Determine the (X, Y) coordinate at the center of the cell enclosing the given text.  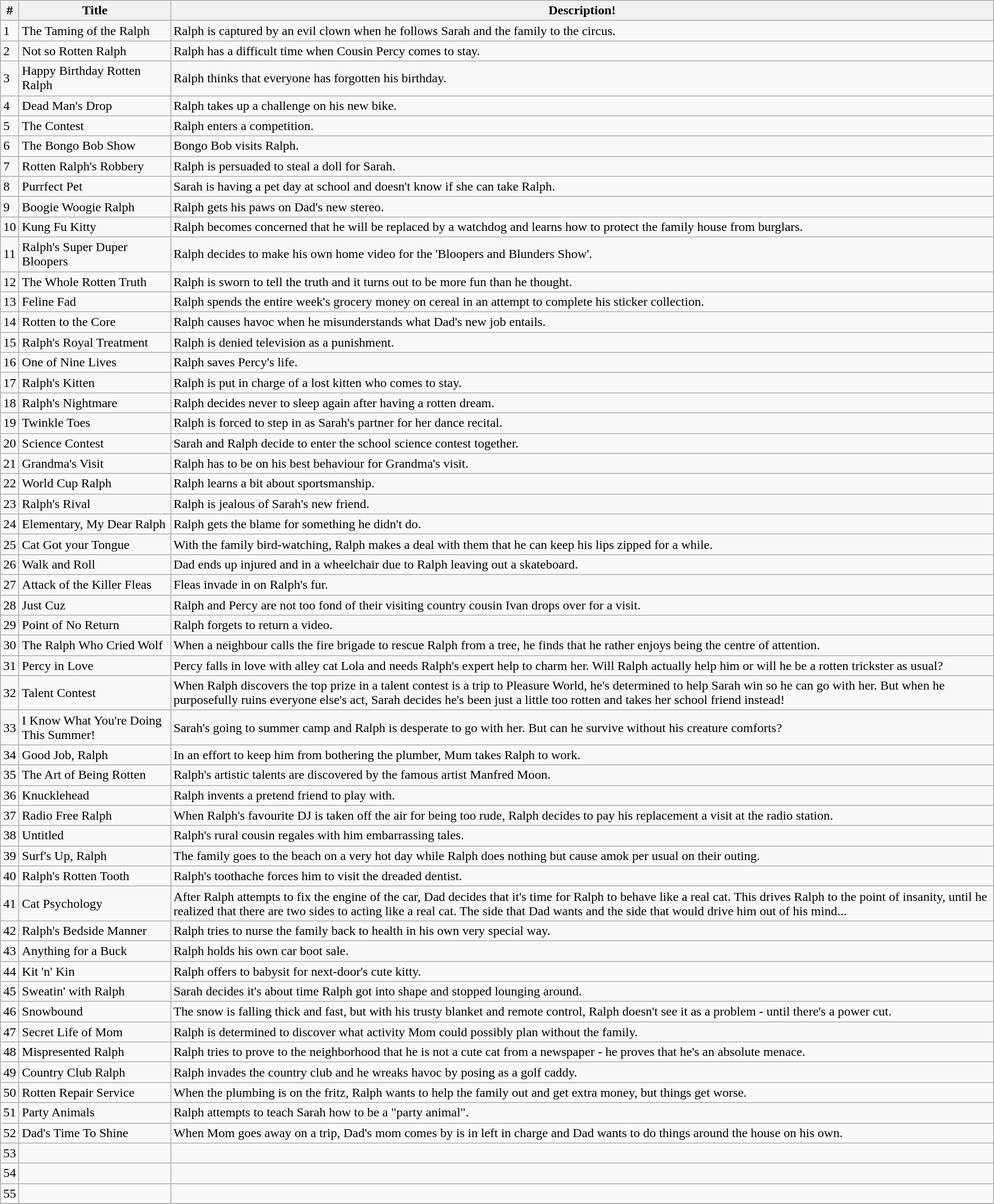
12 (10, 282)
47 (10, 1032)
I Know What You're Doing This Summer! (95, 727)
Ralph saves Percy's life. (582, 363)
Radio Free Ralph (95, 815)
Cat Got your Tongue (95, 544)
Ralph spends the entire week's grocery money on cereal in an attempt to complete his sticker collection. (582, 302)
Bongo Bob visits Ralph. (582, 146)
15 (10, 342)
Mispresented Ralph (95, 1052)
51 (10, 1113)
Ralph thinks that everyone has forgotten his birthday. (582, 79)
Ralph's Rival (95, 504)
Description! (582, 11)
Feline Fad (95, 302)
Snowbound (95, 1012)
Ralph is sworn to tell the truth and it turns out to be more fun than he thought. (582, 282)
2 (10, 51)
Grandma's Visit (95, 463)
Dad ends up injured and in a wheelchair due to Ralph leaving out a skateboard. (582, 564)
With the family bird-watching, Ralph makes a deal with them that he can keep his lips zipped for a while. (582, 544)
Surf's Up, Ralph (95, 856)
Ralph becomes concerned that he will be replaced by a watchdog and learns how to protect the family house from burglars. (582, 227)
24 (10, 524)
Walk and Roll (95, 564)
Boogie Woogie Ralph (95, 207)
When the plumbing is on the fritz, Ralph wants to help the family out and get extra money, but things get worse. (582, 1093)
38 (10, 836)
Sarah's going to summer camp and Ralph is desperate to go with her. But can he survive without his creature comforts? (582, 727)
Ralph offers to babysit for next-door's cute kitty. (582, 971)
Ralph has a difficult time when Cousin Percy comes to stay. (582, 51)
Twinkle Toes (95, 423)
55 (10, 1193)
16 (10, 363)
21 (10, 463)
18 (10, 403)
30 (10, 646)
31 (10, 666)
6 (10, 146)
Country Club Ralph (95, 1072)
Ralph holds his own car boot sale. (582, 951)
43 (10, 951)
10 (10, 227)
Ralph's Super Duper Bloopers (95, 254)
Ralph's rural cousin regales with him embarrassing tales. (582, 836)
19 (10, 423)
Ralph is captured by an evil clown when he follows Sarah and the family to the circus. (582, 31)
Ralph invents a pretend friend to play with. (582, 795)
27 (10, 584)
17 (10, 383)
Ralph learns a bit about sportsmanship. (582, 484)
Ralph's Bedside Manner (95, 931)
When a neighbour calls the fire brigade to rescue Ralph from a tree, he finds that he rather enjoys being the centre of attention. (582, 646)
Sarah is having a pet day at school and doesn't know if she can take Ralph. (582, 186)
4 (10, 106)
The Art of Being Rotten (95, 775)
Anything for a Buck (95, 951)
The Ralph Who Cried Wolf (95, 646)
Ralph's Rotten Tooth (95, 876)
Not so Rotten Ralph (95, 51)
Good Job, Ralph (95, 755)
Sarah and Ralph decide to enter the school science contest together. (582, 443)
The Whole Rotten Truth (95, 282)
11 (10, 254)
Cat Psychology (95, 904)
Ralph's Royal Treatment (95, 342)
13 (10, 302)
Rotten Ralph's Robbery (95, 166)
Ralph forgets to return a video. (582, 625)
Ralph is jealous of Sarah's new friend. (582, 504)
52 (10, 1133)
When Ralph's favourite DJ is taken off the air for being too rude, Ralph decides to pay his replacement a visit at the radio station. (582, 815)
Ralph is forced to step in as Sarah's partner for her dance recital. (582, 423)
In an effort to keep him from bothering the plumber, Mum takes Ralph to work. (582, 755)
Knucklehead (95, 795)
Ralph gets his paws on Dad's new stereo. (582, 207)
Dead Man's Drop (95, 106)
Secret Life of Mom (95, 1032)
7 (10, 166)
World Cup Ralph (95, 484)
Dad's Time To Shine (95, 1133)
5 (10, 126)
One of Nine Lives (95, 363)
Rotten Repair Service (95, 1093)
22 (10, 484)
Ralph takes up a challenge on his new bike. (582, 106)
42 (10, 931)
The Bongo Bob Show (95, 146)
Just Cuz (95, 605)
# (10, 11)
35 (10, 775)
39 (10, 856)
The snow is falling thick and fast, but with his trusty blanket and remote control, Ralph doesn't see it as a problem - until there's a power cut. (582, 1012)
33 (10, 727)
25 (10, 544)
Talent Contest (95, 693)
The family goes to the beach on a very hot day while Ralph does nothing but cause amok per usual on their outing. (582, 856)
36 (10, 795)
29 (10, 625)
When Mom goes away on a trip, Dad's mom comes by is in left in charge and Dad wants to do things around the house on his own. (582, 1133)
Ralph's Nightmare (95, 403)
Happy Birthday Rotten Ralph (95, 79)
Ralph's Kitten (95, 383)
54 (10, 1173)
28 (10, 605)
Ralph's toothache forces him to visit the dreaded dentist. (582, 876)
Ralph causes havoc when he misunderstands what Dad's new job entails. (582, 322)
41 (10, 904)
The Taming of the Ralph (95, 31)
Ralph tries to nurse the family back to health in his own very special way. (582, 931)
Ralph has to be on his best behaviour for Grandma's visit. (582, 463)
Kung Fu Kitty (95, 227)
Percy in Love (95, 666)
Sarah decides it's about time Ralph got into shape and stopped lounging around. (582, 992)
Ralph's artistic talents are discovered by the famous artist Manfred Moon. (582, 775)
Elementary, My Dear Ralph (95, 524)
The Contest (95, 126)
1 (10, 31)
3 (10, 79)
Attack of the Killer Fleas (95, 584)
34 (10, 755)
Science Contest (95, 443)
50 (10, 1093)
Ralph attempts to teach Sarah how to be a "party animal". (582, 1113)
Ralph decides to make his own home video for the 'Bloopers and Blunders Show'. (582, 254)
Ralph gets the blame for something he didn't do. (582, 524)
Ralph is put in charge of a lost kitten who comes to stay. (582, 383)
Rotten to the Core (95, 322)
46 (10, 1012)
Title (95, 11)
49 (10, 1072)
48 (10, 1052)
53 (10, 1153)
8 (10, 186)
Fleas invade in on Ralph's fur. (582, 584)
9 (10, 207)
Ralph tries to prove to the neighborhood that he is not a cute cat from a newspaper - he proves that he's an absolute menace. (582, 1052)
20 (10, 443)
Ralph invades the country club and he wreaks havoc by posing as a golf caddy. (582, 1072)
Kit 'n' Kin (95, 971)
45 (10, 992)
32 (10, 693)
14 (10, 322)
Ralph enters a competition. (582, 126)
Untitled (95, 836)
40 (10, 876)
Ralph is persuaded to steal a doll for Sarah. (582, 166)
26 (10, 564)
Ralph is determined to discover what activity Mom could possibly plan without the family. (582, 1032)
37 (10, 815)
Purrfect Pet (95, 186)
Party Animals (95, 1113)
23 (10, 504)
Point of No Return (95, 625)
Ralph decides never to sleep again after having a rotten dream. (582, 403)
Ralph is denied television as a punishment. (582, 342)
Ralph and Percy are not too fond of their visiting country cousin Ivan drops over for a visit. (582, 605)
44 (10, 971)
Sweatin' with Ralph (95, 992)
